Scan for the cell matching the given text and deliver its (X, Y) coordinate at center. 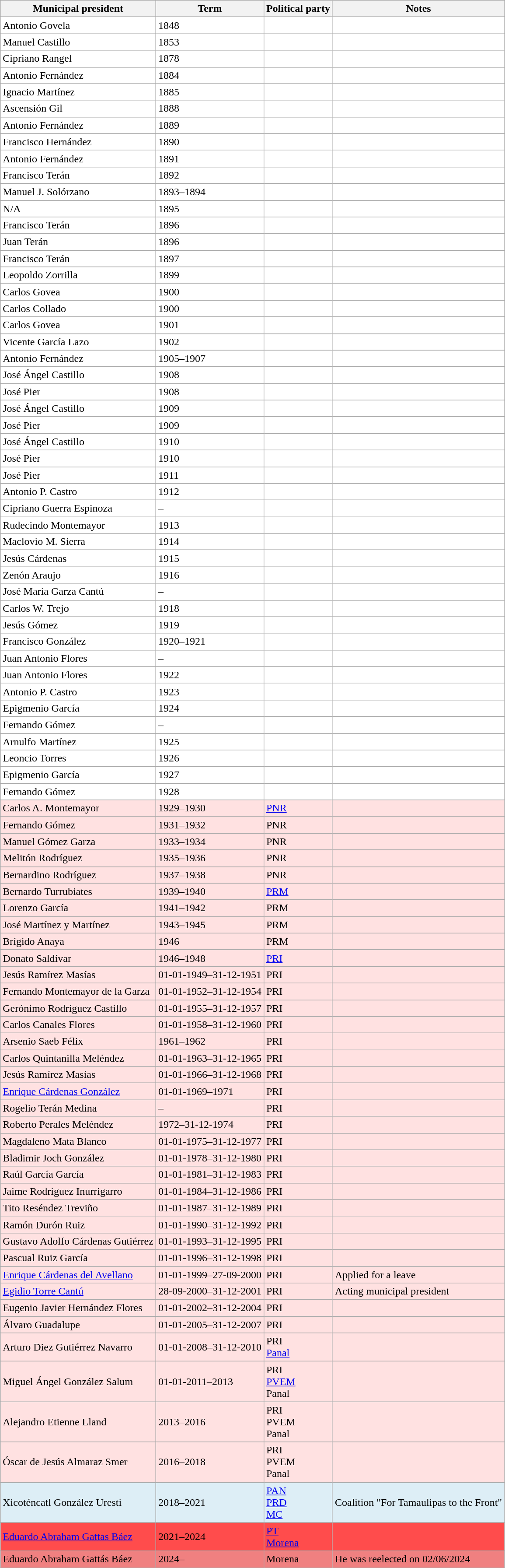
Leopoldo Zorrilla (78, 275)
Bernardo Turrubiates (78, 891)
Gustavo Adolfo Cárdenas Gutiérrez (78, 1241)
1914 (210, 542)
1901 (210, 325)
1931–1932 (210, 825)
Maclovio M. Sierra (78, 542)
Juan Terán (78, 242)
He was reelected on 02/06/2024 (418, 1559)
Rogelio Terán Medina (78, 1108)
Zenón Araujo (78, 575)
1893–1894 (210, 192)
Antonio Govela (78, 25)
1902 (210, 342)
Cipriano Guerra Espinoza (78, 509)
2018–2021 (210, 1502)
1946 (210, 941)
Gerónimo Rodríguez Castillo (78, 1008)
2013–2016 (210, 1422)
Francisco Hernández (78, 142)
1924 (210, 708)
Magdaleno Mata Blanco (78, 1141)
PT Morena (298, 1537)
Xicoténcatl González Uresti (78, 1502)
1888 (210, 109)
1889 (210, 125)
Fernando Montemayor de la Garza (78, 991)
01-01-1996–31-12-1998 (210, 1258)
1890 (210, 142)
1916 (210, 575)
1939–1940 (210, 891)
1927 (210, 775)
1878 (210, 59)
PRI Panal (298, 1347)
1946–1948 (210, 958)
2024– (210, 1559)
Pascual Ruiz García (78, 1258)
1935–1936 (210, 858)
Roberto Perales Meléndez (78, 1125)
1925 (210, 742)
Carlos A. Montemayor (78, 808)
01-01-2005–31-12-2007 (210, 1325)
Notes (418, 9)
01-01-1969–1971 (210, 1091)
1918 (210, 608)
Rudecindo Montemayor (78, 525)
1895 (210, 209)
1928 (210, 792)
01-01-2002–31-12-2004 (210, 1308)
N/A (78, 209)
2016–2018 (210, 1462)
01-01-1966–31-12-1968 (210, 1075)
Morena (298, 1559)
José Martínez y Martínez (78, 925)
1911 (210, 475)
1915 (210, 558)
01-01-1984–31-12-1986 (210, 1191)
Term (210, 9)
01-01-1955–31-12-1957 (210, 1008)
Manuel Castillo (78, 42)
01-01-1949–31-12-1951 (210, 975)
Ramón Durón Ruiz (78, 1224)
Brígido Anaya (78, 941)
01-01-1963–31-12-1965 (210, 1058)
1920–1921 (210, 642)
Francisco González (78, 642)
01-01-1990–31-12-1992 (210, 1224)
Lorenzo García (78, 908)
1923 (210, 691)
Jesús Cárdenas (78, 558)
Arturo Diez Gutiérrez Navarro (78, 1347)
PAN PRD MC (298, 1502)
01-01-1981–31-12-1983 (210, 1175)
Bladimir Joch González (78, 1158)
Jesús Gómez (78, 625)
1899 (210, 275)
Tito Reséndez Treviño (78, 1208)
1919 (210, 625)
1853 (210, 42)
Cipriano Rangel (78, 59)
Miguel Ángel González Salum (78, 1382)
01-01-1958–31-12-1960 (210, 1025)
Álvaro Guadalupe (78, 1325)
Enrique Cárdenas del Avellano (78, 1275)
Melitón Rodríguez (78, 858)
Carlos Collado (78, 309)
1961–1962 (210, 1042)
Ascensión Gil (78, 109)
Carlos W. Trejo (78, 608)
1933–1934 (210, 842)
1929–1930 (210, 808)
Municipal president (78, 9)
1926 (210, 758)
Political party (298, 9)
Acting municipal president (418, 1291)
28-09-2000–31-12-2001 (210, 1291)
01-01-1952–31-12-1954 (210, 991)
1943–1945 (210, 925)
01-01-1975–31-12-1977 (210, 1141)
1912 (210, 492)
1937–1938 (210, 875)
1972–31-12-1974 (210, 1125)
Eugenio Javier Hernández Flores (78, 1308)
Manuel Gómez Garza (78, 842)
Coalition "For Tamaulipas to the Front" (418, 1502)
Vicente García Lazo (78, 342)
1885 (210, 92)
01-01-1993–31-12-1995 (210, 1241)
Leoncio Torres (78, 758)
01-01-1978–31-12-1980 (210, 1158)
1897 (210, 259)
Eduardo Abraham Gattás Báez (78, 1559)
01-01-1999–27-09-2000 (210, 1275)
1848 (210, 25)
1891 (210, 158)
Arnulfo Martínez (78, 742)
1922 (210, 675)
Alejandro Etienne Lland (78, 1422)
Raúl García García (78, 1175)
Arsenio Saeb Félix (78, 1042)
Donato Saldívar (78, 958)
1892 (210, 175)
01-01-1987–31-12-1989 (210, 1208)
01-01-2011–2013 (210, 1382)
Egidio Torre Cantú (78, 1291)
Jaime Rodríguez Inurrigarro (78, 1191)
Manuel J. Solórzano (78, 192)
1905–1907 (210, 358)
1884 (210, 75)
1913 (210, 525)
2021–2024 (210, 1537)
Ignacio Martínez (78, 92)
01-01-2008–31-12-2010 (210, 1347)
Carlos Quintanilla Meléndez (78, 1058)
Óscar de Jesús Almaraz Smer (78, 1462)
Bernardino Rodríguez (78, 875)
José María Garza Cantú (78, 592)
1941–1942 (210, 908)
Carlos Canales Flores (78, 1025)
Enrique Cárdenas González (78, 1091)
Eduardo Abraham Gattas Báez (78, 1537)
Applied for a leave (418, 1275)
